Output the [x, y] coordinate of the center of the cell containing the given text.  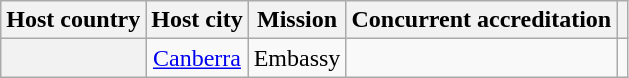
Concurrent accreditation [482, 20]
Embassy [297, 58]
Mission [297, 20]
Host country [74, 20]
Host city [197, 20]
Canberra [197, 58]
